Pinpoint the cell where the given text exists, returning its [X, Y] midpoint coordinate. 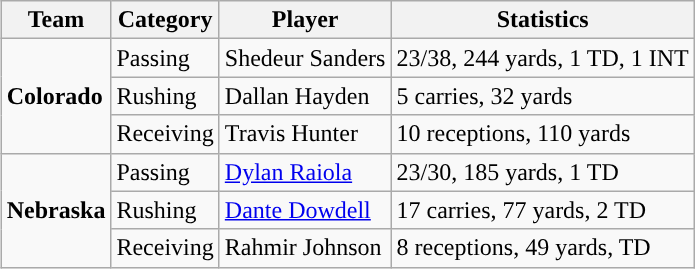
Team [56, 20]
23/38, 244 yards, 1 TD, 1 INT [542, 58]
23/30, 185 yards, 1 TD [542, 172]
Colorado [56, 96]
8 receptions, 49 yards, TD [542, 248]
10 receptions, 110 yards [542, 134]
17 carries, 77 yards, 2 TD [542, 210]
Dylan Raiola [305, 172]
Nebraska [56, 210]
Statistics [542, 20]
Shedeur Sanders [305, 58]
Dante Dowdell [305, 210]
Rahmir Johnson [305, 248]
5 carries, 32 yards [542, 96]
Category [165, 20]
Travis Hunter [305, 134]
Player [305, 20]
Dallan Hayden [305, 96]
